Identify which cell holds the provided text, then report its (x, y) central coordinate. 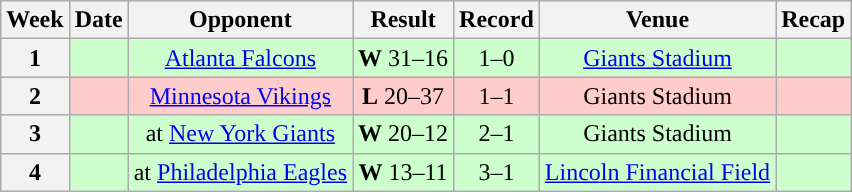
2 (35, 96)
Record (497, 20)
W 20–12 (404, 134)
1–1 (497, 96)
Week (35, 20)
Atlanta Falcons (240, 58)
Venue (657, 20)
Opponent (240, 20)
at New York Giants (240, 134)
W 31–16 (404, 58)
Lincoln Financial Field (657, 172)
L 20–37 (404, 96)
1 (35, 58)
3–1 (497, 172)
3 (35, 134)
at Philadelphia Eagles (240, 172)
1–0 (497, 58)
Result (404, 20)
Minnesota Vikings (240, 96)
2–1 (497, 134)
Recap (814, 20)
4 (35, 172)
Date (98, 20)
W 13–11 (404, 172)
